Return [x, y] of the center of cell containing provided text 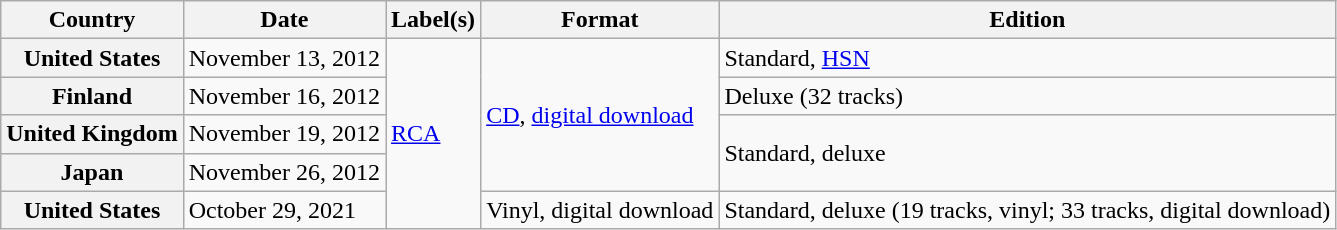
November 19, 2012 [284, 134]
Japan [92, 172]
United Kingdom [92, 134]
Country [92, 20]
RCA [434, 134]
Standard, deluxe [1028, 153]
Format [600, 20]
November 16, 2012 [284, 96]
Standard, HSN [1028, 58]
Deluxe (32 tracks) [1028, 96]
Finland [92, 96]
Vinyl, digital download [600, 210]
Date [284, 20]
Label(s) [434, 20]
October 29, 2021 [284, 210]
Standard, deluxe (19 tracks, vinyl; 33 tracks, digital download) [1028, 210]
November 13, 2012 [284, 58]
November 26, 2012 [284, 172]
Edition [1028, 20]
CD, digital download [600, 115]
